Extract the [x, y] coordinate from the center of the cell holding the provided text.  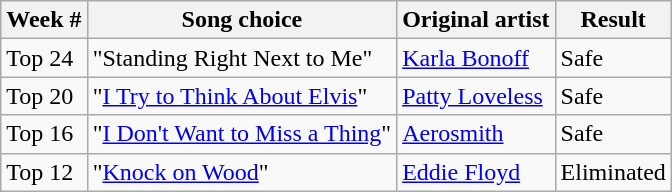
"Standing Right Next to Me" [242, 58]
Song choice [242, 20]
Eddie Floyd [476, 172]
Top 16 [44, 134]
"Knock on Wood" [242, 172]
Top 24 [44, 58]
Result [613, 20]
Aerosmith [476, 134]
Eliminated [613, 172]
Karla Bonoff [476, 58]
Week # [44, 20]
"I Try to Think About Elvis" [242, 96]
Top 12 [44, 172]
"I Don't Want to Miss a Thing" [242, 134]
Patty Loveless [476, 96]
Original artist [476, 20]
Top 20 [44, 96]
